Find where the given text appears and provide that cell's center as [x, y] coordinate. 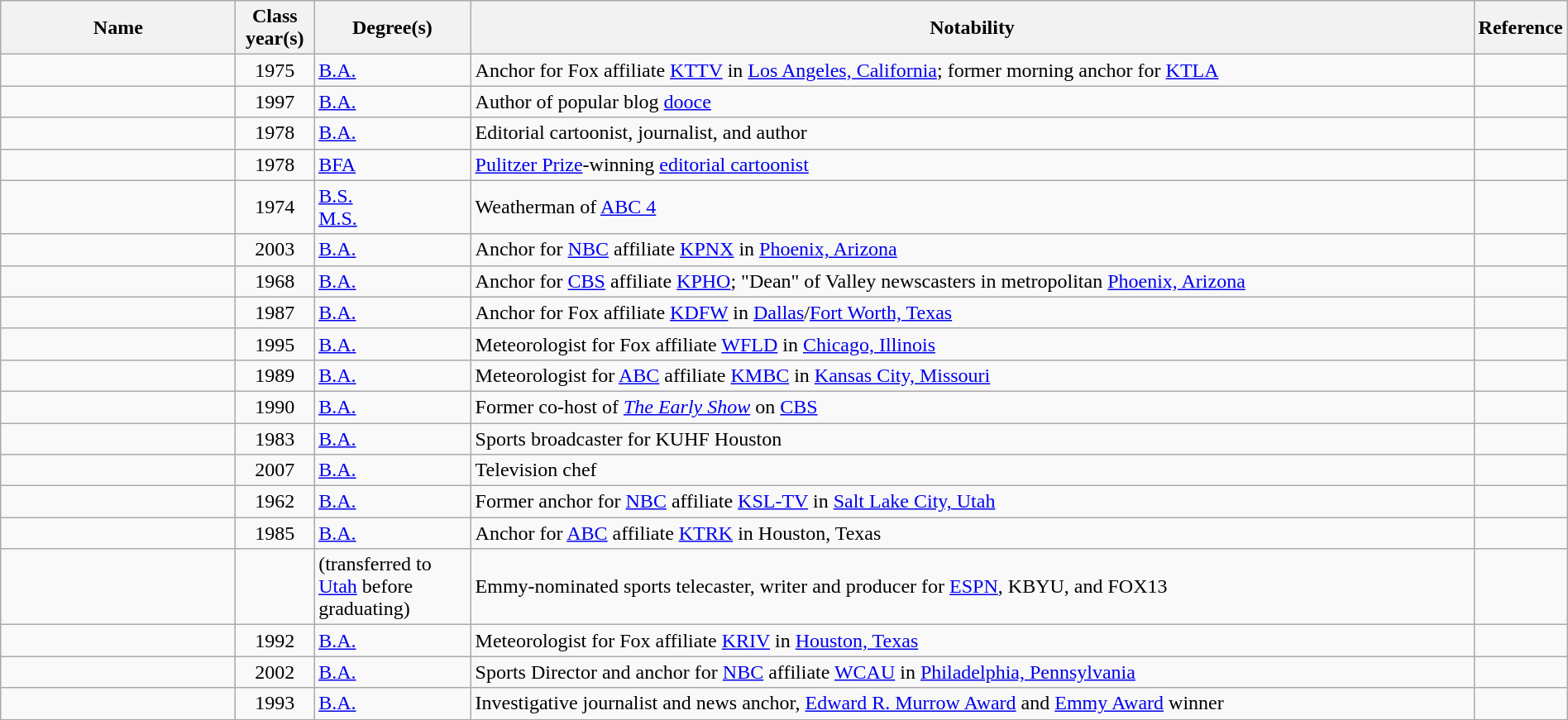
Author of popular blog dooce [973, 102]
Sports broadcaster for KUHF Houston [973, 439]
Former anchor for NBC affiliate KSL-TV in Salt Lake City, Utah [973, 502]
1992 [275, 641]
2007 [275, 470]
B.S.M.S. [392, 207]
BFA [392, 165]
Reference [1520, 28]
Anchor for Fox affiliate KDFW in Dallas/Fort Worth, Texas [973, 312]
1989 [275, 375]
Anchor for Fox affiliate KTTV in Los Angeles, California; former morning anchor for KTLA [973, 70]
Television chef [973, 470]
Weatherman of ABC 4 [973, 207]
Editorial cartoonist, journalist, and author [973, 133]
Name [118, 28]
1985 [275, 533]
(transferred to Utah before graduating) [392, 587]
1962 [275, 502]
1997 [275, 102]
Pulitzer Prize-winning editorial cartoonist [973, 165]
1987 [275, 312]
Investigative journalist and news anchor, Edward R. Murrow Award and Emmy Award winner [973, 703]
1995 [275, 344]
Class year(s) [275, 28]
Degree(s) [392, 28]
2002 [275, 672]
1993 [275, 703]
1968 [275, 281]
Former co-host of The Early Show on CBS [973, 407]
Meteorologist for ABC affiliate KMBC in Kansas City, Missouri [973, 375]
Anchor for CBS affiliate KPHO; "Dean" of Valley newscasters in metropolitan Phoenix, Arizona [973, 281]
Notability [973, 28]
Sports Director and anchor for NBC affiliate WCAU in Philadelphia, Pennsylvania [973, 672]
Emmy-nominated sports telecaster, writer and producer for ESPN, KBYU, and FOX13 [973, 587]
1983 [275, 439]
2003 [275, 250]
Meteorologist for Fox affiliate KRIV in Houston, Texas [973, 641]
Meteorologist for Fox affiliate WFLD in Chicago, Illinois [973, 344]
1975 [275, 70]
Anchor for NBC affiliate KPNX in Phoenix, Arizona [973, 250]
Anchor for ABC affiliate KTRK in Houston, Texas [973, 533]
1974 [275, 207]
1990 [275, 407]
